Detect which cell encompasses the target text, then output its [x, y] center coordinate. 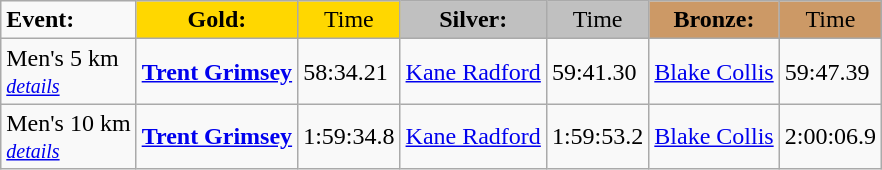
Men's 10 km details [68, 136]
Event: [68, 20]
Bronze: [714, 20]
58:34.21 [349, 72]
59:47.39 [830, 72]
1:59:53.2 [597, 136]
1:59:34.8 [349, 136]
Men's 5 km details [68, 72]
2:00:06.9 [830, 136]
Silver: [473, 20]
59:41.30 [597, 72]
Gold: [216, 20]
